Return the (x, y) coordinate for the center point of the cell that contains the specified text.  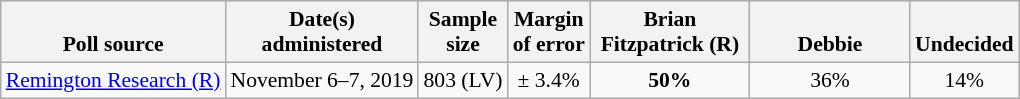
14% (964, 80)
803 (LV) (462, 80)
Date(s)administered (322, 32)
36% (830, 80)
Remington Research (R) (114, 80)
Samplesize (462, 32)
Undecided (964, 32)
Debbie (830, 32)
Marginof error (549, 32)
November 6–7, 2019 (322, 80)
50% (670, 80)
± 3.4% (549, 80)
Poll source (114, 32)
BrianFitzpatrick (R) (670, 32)
